Search for the cell housing the specified text and yield its (X, Y) center coordinate. 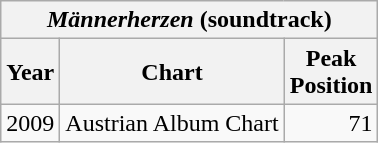
Chart (172, 72)
Austrian Album Chart (172, 123)
PeakPosition (331, 72)
2009 (30, 123)
71 (331, 123)
Year (30, 72)
Männerherzen (soundtrack) (190, 20)
